Determine the [x, y] coordinate at the center of the cell enclosing the given text.  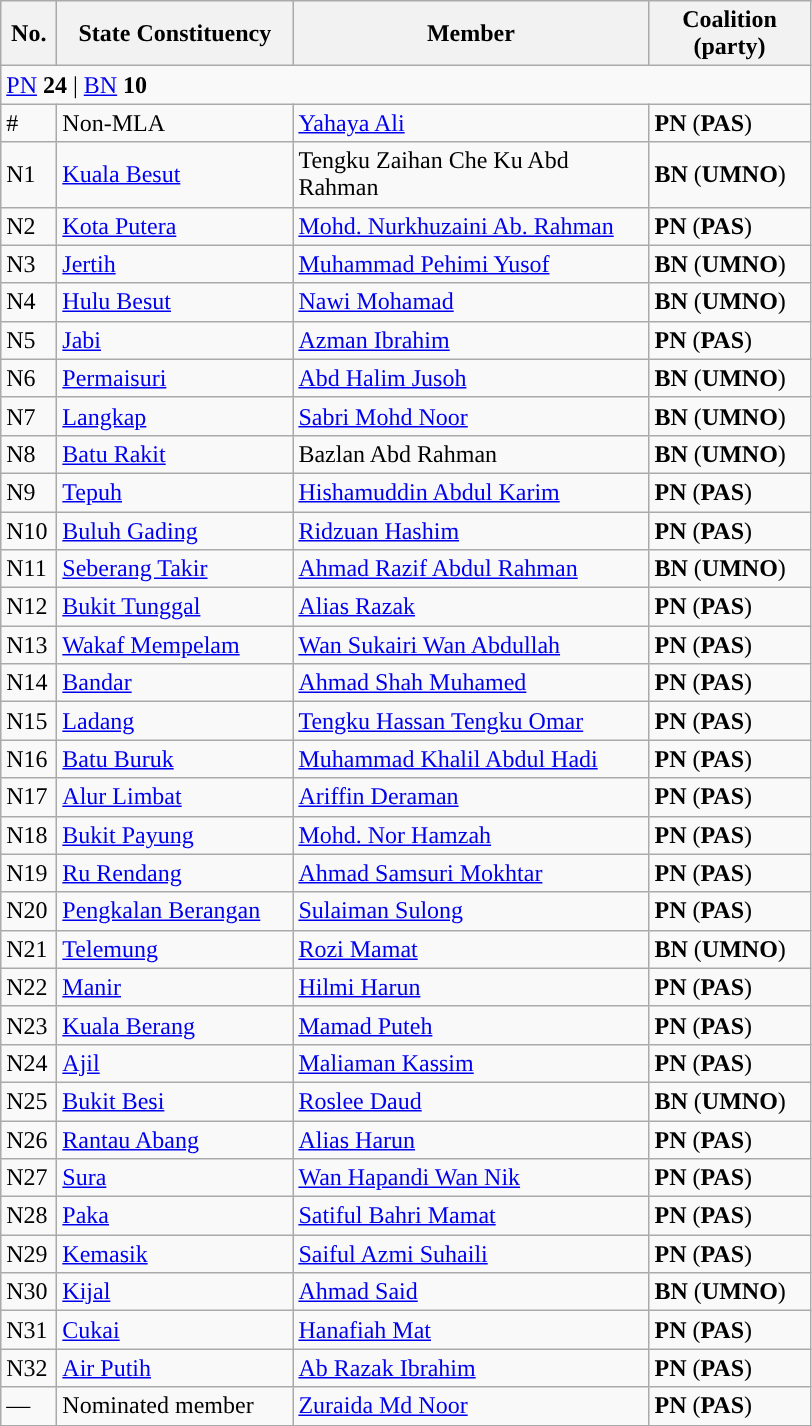
Sabri Mohd Noor [471, 416]
Rozi Mamat [471, 949]
N5 [29, 340]
Kuala Besut [175, 174]
Kuala Berang [175, 1025]
Manir [175, 987]
Saiful Azmi Suhaili [471, 1254]
State Constituency [175, 34]
Maliaman Kassim [471, 1063]
Ru Rendang [175, 873]
Coalition (party) [730, 34]
Paka [175, 1216]
N3 [29, 264]
Mohd. Nor Hamzah [471, 835]
Wakaf Mempelam [175, 645]
Sura [175, 1178]
N4 [29, 302]
N32 [29, 1368]
Member [471, 34]
N30 [29, 1292]
N17 [29, 797]
N18 [29, 835]
N16 [29, 759]
Bukit Payung [175, 835]
Jertih [175, 264]
Langkap [175, 416]
Hulu Besut [175, 302]
N26 [29, 1139]
N9 [29, 492]
Zuraida Md Noor [471, 1406]
Alias Harun [471, 1139]
Ladang [175, 721]
N6 [29, 378]
N24 [29, 1063]
Telemung [175, 949]
Buluh Gading [175, 531]
Ahmad Samsuri Mokhtar [471, 873]
Permaisuri [175, 378]
Kemasik [175, 1254]
Ahmad Shah Muhamed [471, 683]
Kota Putera [175, 226]
Air Putih [175, 1368]
Bandar [175, 683]
# [29, 123]
Abd Halim Jusoh [471, 378]
Jabi [175, 340]
Tengku Hassan Tengku Omar [471, 721]
Tepuh [175, 492]
N11 [29, 569]
N12 [29, 607]
N13 [29, 645]
N31 [29, 1330]
Kijal [175, 1292]
— [29, 1406]
N20 [29, 911]
Cukai [175, 1330]
N19 [29, 873]
N14 [29, 683]
Ridzuan Hashim [471, 531]
Tengku Zaihan Che Ku Abd Rahman [471, 174]
N15 [29, 721]
Hanafiah Mat [471, 1330]
Hilmi Harun [471, 987]
PN 24 | BN 10 [406, 85]
Roslee Daud [471, 1101]
Hishamuddin Abdul Karim [471, 492]
No. [29, 34]
N21 [29, 949]
Seberang Takir [175, 569]
Muhammad Pehimi Yusof [471, 264]
Bazlan Abd Rahman [471, 454]
Alias Razak [471, 607]
Ariffin Deraman [471, 797]
N25 [29, 1101]
Muhammad Khalil Abdul Hadi [471, 759]
Nominated member [175, 1406]
N27 [29, 1178]
N8 [29, 454]
Satiful Bahri Mamat [471, 1216]
Pengkalan Berangan [175, 911]
Wan Hapandi Wan Nik [471, 1178]
Non-MLA [175, 123]
Mohd. Nurkhuzaini Ab. Rahman [471, 226]
Ajil [175, 1063]
Alur Limbat [175, 797]
Azman Ibrahim [471, 340]
N2 [29, 226]
Bukit Besi [175, 1101]
Sulaiman Sulong [471, 911]
Wan Sukairi Wan Abdullah [471, 645]
Ahmad Razif Abdul Rahman [471, 569]
Rantau Abang [175, 1139]
Yahaya Ali [471, 123]
N7 [29, 416]
N23 [29, 1025]
Batu Rakit [175, 454]
N22 [29, 987]
Ahmad Said [471, 1292]
Batu Buruk [175, 759]
Mamad Puteh [471, 1025]
Bukit Tunggal [175, 607]
N10 [29, 531]
N1 [29, 174]
N28 [29, 1216]
Ab Razak Ibrahim [471, 1368]
Nawi Mohamad [471, 302]
N29 [29, 1254]
